From the cell containing the given text, extract its center point as [x, y] coordinate. 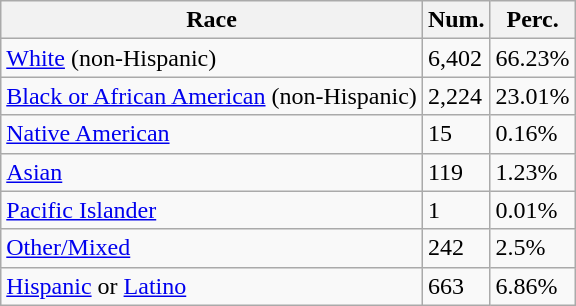
2,224 [456, 96]
Hispanic or Latino [212, 286]
6,402 [456, 58]
0.16% [532, 134]
Native American [212, 134]
Asian [212, 172]
66.23% [532, 58]
2.5% [532, 248]
Race [212, 20]
119 [456, 172]
White (non-Hispanic) [212, 58]
1 [456, 210]
15 [456, 134]
Perc. [532, 20]
Black or African American (non-Hispanic) [212, 96]
6.86% [532, 286]
Pacific Islander [212, 210]
663 [456, 286]
0.01% [532, 210]
Other/Mixed [212, 248]
23.01% [532, 96]
Num. [456, 20]
242 [456, 248]
1.23% [532, 172]
